From the cell containing the given text, extract its center point as [x, y] coordinate. 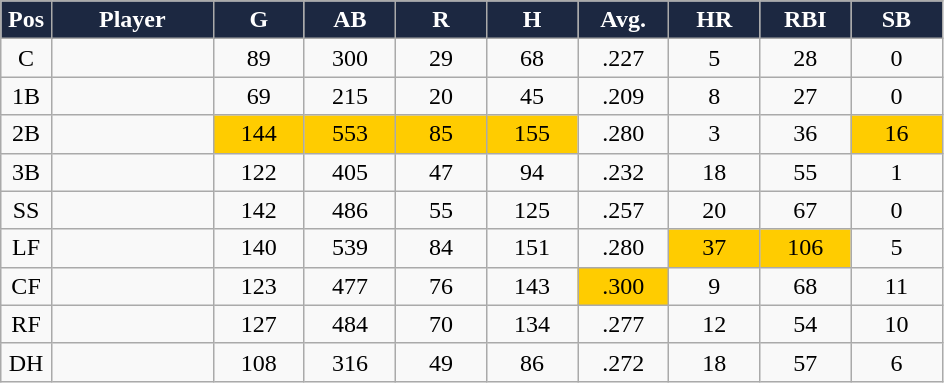
27 [806, 96]
36 [806, 134]
54 [806, 324]
.272 [624, 362]
142 [258, 210]
144 [258, 134]
.232 [624, 172]
151 [532, 248]
HR [714, 20]
Avg. [624, 20]
76 [440, 286]
127 [258, 324]
477 [350, 286]
10 [896, 324]
CF [26, 286]
108 [258, 362]
28 [806, 58]
143 [532, 286]
89 [258, 58]
AB [350, 20]
84 [440, 248]
1 [896, 172]
.277 [624, 324]
29 [440, 58]
155 [532, 134]
300 [350, 58]
85 [440, 134]
2B [26, 134]
123 [258, 286]
70 [440, 324]
49 [440, 362]
SB [896, 20]
C [26, 58]
67 [806, 210]
R [440, 20]
16 [896, 134]
405 [350, 172]
.257 [624, 210]
484 [350, 324]
125 [532, 210]
8 [714, 96]
G [258, 20]
12 [714, 324]
94 [532, 172]
134 [532, 324]
69 [258, 96]
.227 [624, 58]
LF [26, 248]
Player [132, 20]
57 [806, 362]
RF [26, 324]
.209 [624, 96]
H [532, 20]
86 [532, 362]
9 [714, 286]
11 [896, 286]
316 [350, 362]
.300 [624, 286]
486 [350, 210]
47 [440, 172]
215 [350, 96]
SS [26, 210]
DH [26, 362]
539 [350, 248]
3B [26, 172]
1B [26, 96]
6 [896, 362]
Pos [26, 20]
553 [350, 134]
45 [532, 96]
RBI [806, 20]
37 [714, 248]
122 [258, 172]
140 [258, 248]
106 [806, 248]
3 [714, 134]
